Provide the (X, Y) coordinate of the cell's center where the given text is located.  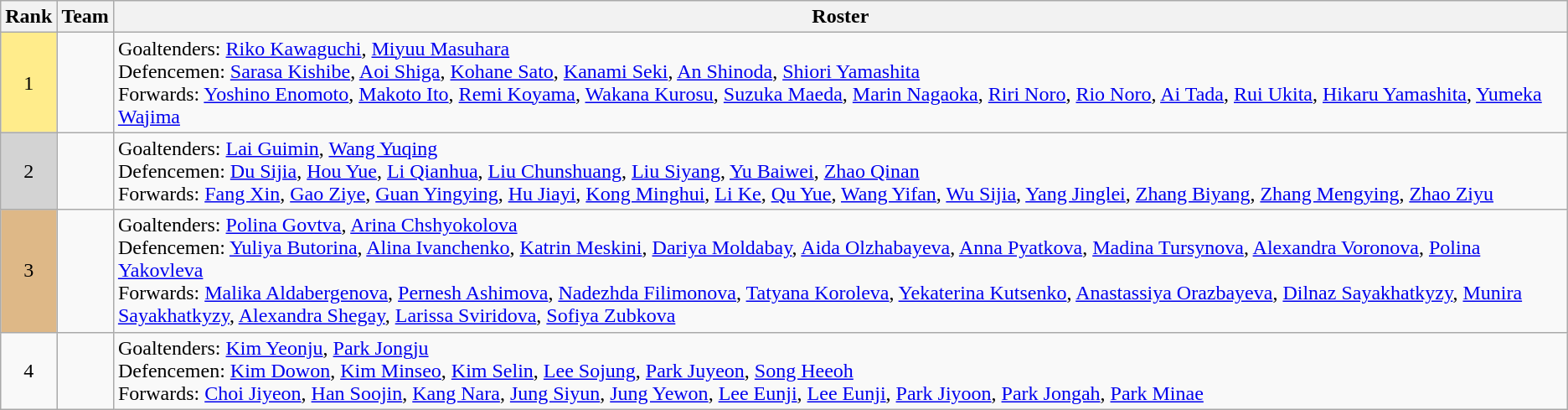
Rank (28, 17)
3 (28, 271)
Roster (840, 17)
2 (28, 171)
1 (28, 82)
4 (28, 371)
Team (85, 17)
